From the cell containing the given text, extract its center point as (X, Y) coordinate. 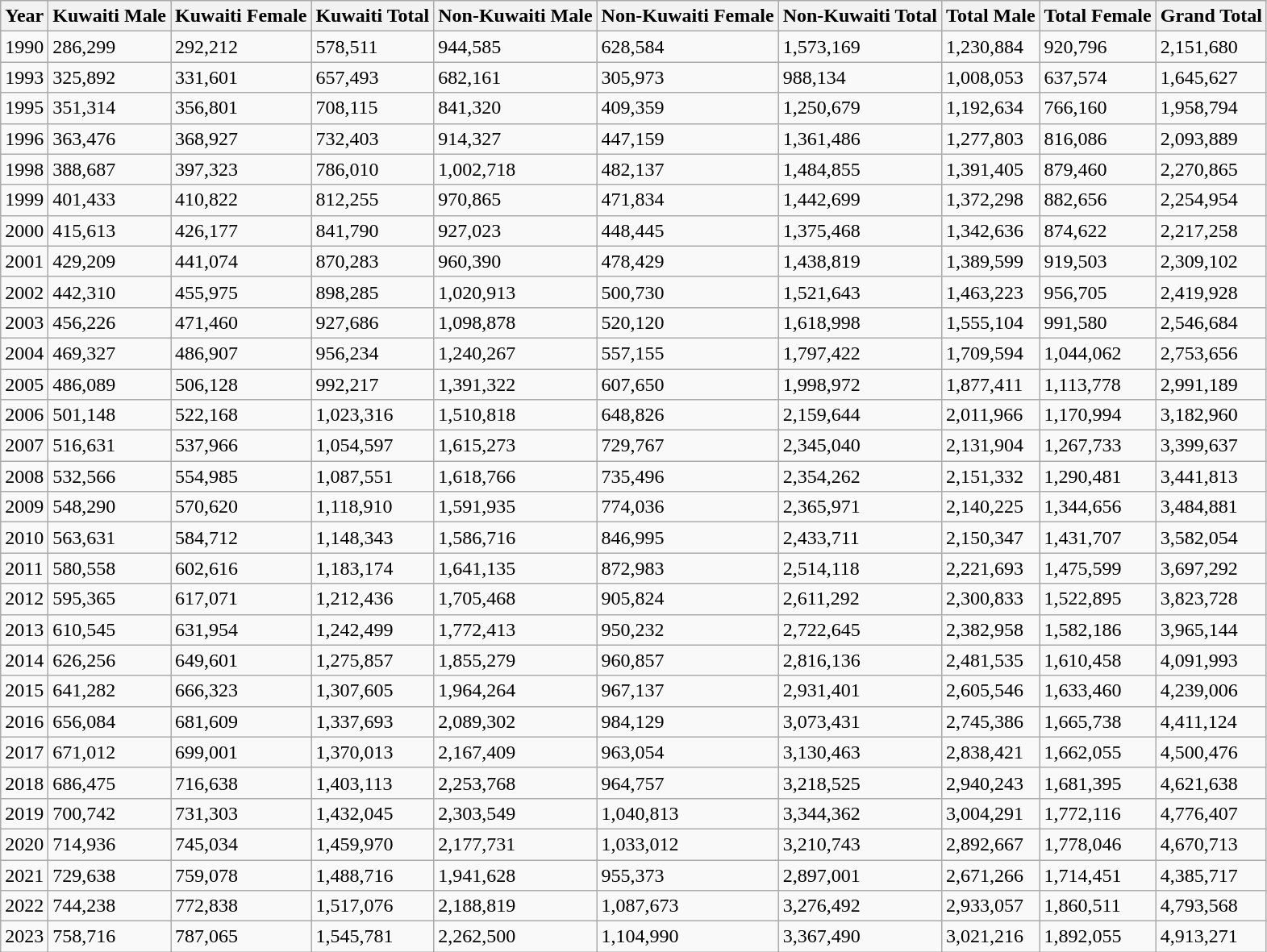
3,697,292 (1211, 568)
1,432,045 (373, 813)
2,722,645 (860, 630)
657,493 (373, 77)
2,838,421 (991, 752)
2001 (24, 261)
774,036 (687, 507)
963,054 (687, 752)
816,086 (1098, 139)
1,087,673 (687, 906)
1,521,643 (860, 292)
563,631 (110, 538)
1,008,053 (991, 77)
3,367,490 (860, 937)
870,283 (373, 261)
2,303,549 (515, 813)
1,964,264 (515, 691)
1,510,818 (515, 415)
991,580 (1098, 322)
905,824 (687, 599)
3,344,362 (860, 813)
2,816,136 (860, 660)
2,753,656 (1211, 353)
2,365,971 (860, 507)
1990 (24, 47)
2023 (24, 937)
846,995 (687, 538)
4,091,993 (1211, 660)
1,860,511 (1098, 906)
927,686 (373, 322)
716,638 (241, 783)
3,004,291 (991, 813)
4,776,407 (1211, 813)
708,115 (373, 108)
2,546,684 (1211, 322)
1,267,733 (1098, 446)
286,299 (110, 47)
1,475,599 (1098, 568)
2010 (24, 538)
1,033,012 (687, 844)
1993 (24, 77)
2,931,401 (860, 691)
984,129 (687, 721)
1,522,895 (1098, 599)
471,460 (241, 322)
927,023 (515, 231)
1,610,458 (1098, 660)
1,389,599 (991, 261)
1,391,405 (991, 169)
305,973 (687, 77)
964,757 (687, 783)
1,431,707 (1098, 538)
1,591,935 (515, 507)
469,327 (110, 353)
1998 (24, 169)
1,958,794 (1211, 108)
2005 (24, 385)
1,342,636 (991, 231)
950,232 (687, 630)
Total Male (991, 16)
992,217 (373, 385)
758,716 (110, 937)
1,044,062 (1098, 353)
4,385,717 (1211, 875)
2,270,865 (1211, 169)
1,230,884 (991, 47)
1,337,693 (373, 721)
580,558 (110, 568)
914,327 (515, 139)
426,177 (241, 231)
1,275,857 (373, 660)
631,954 (241, 630)
2,514,118 (860, 568)
2,433,711 (860, 538)
409,359 (687, 108)
2,011,966 (991, 415)
729,767 (687, 446)
2021 (24, 875)
1,370,013 (373, 752)
2011 (24, 568)
700,742 (110, 813)
1,375,468 (860, 231)
731,303 (241, 813)
2,671,266 (991, 875)
292,212 (241, 47)
1,459,970 (373, 844)
1,277,803 (991, 139)
447,159 (687, 139)
882,656 (1098, 200)
2022 (24, 906)
2,167,409 (515, 752)
506,128 (241, 385)
714,936 (110, 844)
2,150,347 (991, 538)
388,687 (110, 169)
1,118,910 (373, 507)
325,892 (110, 77)
1,403,113 (373, 783)
442,310 (110, 292)
2003 (24, 322)
681,609 (241, 721)
1,372,298 (991, 200)
1,709,594 (991, 353)
2,991,189 (1211, 385)
955,373 (687, 875)
397,323 (241, 169)
478,429 (687, 261)
1,002,718 (515, 169)
595,365 (110, 599)
628,584 (687, 47)
2,188,819 (515, 906)
1,665,738 (1098, 721)
2,217,258 (1211, 231)
2,221,693 (991, 568)
2,745,386 (991, 721)
602,616 (241, 568)
557,155 (687, 353)
578,511 (373, 47)
4,239,006 (1211, 691)
2,933,057 (991, 906)
1,615,273 (515, 446)
2016 (24, 721)
2,382,958 (991, 630)
1,586,716 (515, 538)
872,983 (687, 568)
Kuwaiti Male (110, 16)
1,633,460 (1098, 691)
1,104,990 (687, 937)
735,496 (687, 476)
2,177,731 (515, 844)
1,242,499 (373, 630)
648,826 (687, 415)
1,488,716 (373, 875)
2019 (24, 813)
2,300,833 (991, 599)
Non-Kuwaiti Female (687, 16)
1,170,994 (1098, 415)
1,855,279 (515, 660)
1,641,135 (515, 568)
3,823,728 (1211, 599)
1,545,781 (373, 937)
699,001 (241, 752)
2015 (24, 691)
1,797,422 (860, 353)
1,681,395 (1098, 783)
3,130,463 (860, 752)
4,913,271 (1211, 937)
1,040,813 (687, 813)
3,965,144 (1211, 630)
1999 (24, 200)
967,137 (687, 691)
682,161 (515, 77)
Grand Total (1211, 16)
1,714,451 (1098, 875)
1,517,076 (373, 906)
4,500,476 (1211, 752)
2,481,535 (991, 660)
772,838 (241, 906)
522,168 (241, 415)
2,093,889 (1211, 139)
363,476 (110, 139)
732,403 (373, 139)
2013 (24, 630)
1,307,605 (373, 691)
1,020,913 (515, 292)
2,254,954 (1211, 200)
501,148 (110, 415)
1,148,343 (373, 538)
2006 (24, 415)
3,218,525 (860, 783)
3,276,492 (860, 906)
584,712 (241, 538)
1995 (24, 108)
Kuwaiti Total (373, 16)
3,441,813 (1211, 476)
1,892,055 (1098, 937)
Total Female (1098, 16)
2002 (24, 292)
649,601 (241, 660)
617,071 (241, 599)
1,941,628 (515, 875)
786,010 (373, 169)
2017 (24, 752)
Non-Kuwaiti Male (515, 16)
626,256 (110, 660)
368,927 (241, 139)
532,566 (110, 476)
3,582,054 (1211, 538)
448,445 (687, 231)
Kuwaiti Female (241, 16)
3,073,431 (860, 721)
1,087,551 (373, 476)
1,212,436 (373, 599)
1,344,656 (1098, 507)
2,131,904 (991, 446)
1,463,223 (991, 292)
944,585 (515, 47)
2,611,292 (860, 599)
516,631 (110, 446)
500,730 (687, 292)
2,159,644 (860, 415)
1,772,413 (515, 630)
1,998,972 (860, 385)
1,361,486 (860, 139)
351,314 (110, 108)
554,985 (241, 476)
2000 (24, 231)
2,345,040 (860, 446)
1,250,679 (860, 108)
2,140,225 (991, 507)
874,622 (1098, 231)
2018 (24, 783)
729,638 (110, 875)
471,834 (687, 200)
429,209 (110, 261)
520,120 (687, 322)
1,192,634 (991, 108)
2020 (24, 844)
2,940,243 (991, 783)
2,897,001 (860, 875)
1,098,878 (515, 322)
671,012 (110, 752)
486,089 (110, 385)
898,285 (373, 292)
1,113,778 (1098, 385)
3,021,216 (991, 937)
548,290 (110, 507)
787,065 (241, 937)
1,877,411 (991, 385)
4,621,638 (1211, 783)
812,255 (373, 200)
Year (24, 16)
3,182,960 (1211, 415)
2007 (24, 446)
656,084 (110, 721)
3,399,637 (1211, 446)
2,309,102 (1211, 261)
970,865 (515, 200)
2,151,332 (991, 476)
1,705,468 (515, 599)
956,234 (373, 353)
2,151,680 (1211, 47)
1,054,597 (373, 446)
1,618,766 (515, 476)
766,160 (1098, 108)
1,582,186 (1098, 630)
2004 (24, 353)
960,390 (515, 261)
2014 (24, 660)
1,662,055 (1098, 752)
Non-Kuwaiti Total (860, 16)
1,618,998 (860, 322)
537,966 (241, 446)
331,601 (241, 77)
2,605,546 (991, 691)
2,262,500 (515, 937)
410,822 (241, 200)
919,503 (1098, 261)
960,857 (687, 660)
2012 (24, 599)
1,183,174 (373, 568)
2,354,262 (860, 476)
415,613 (110, 231)
956,705 (1098, 292)
1,438,819 (860, 261)
1,023,316 (373, 415)
2008 (24, 476)
4,670,713 (1211, 844)
482,137 (687, 169)
879,460 (1098, 169)
2,892,667 (991, 844)
2,253,768 (515, 783)
456,226 (110, 322)
356,801 (241, 108)
841,320 (515, 108)
1,442,699 (860, 200)
486,907 (241, 353)
744,238 (110, 906)
988,134 (860, 77)
1,484,855 (860, 169)
920,796 (1098, 47)
1,290,481 (1098, 476)
637,574 (1098, 77)
2009 (24, 507)
3,210,743 (860, 844)
1,391,322 (515, 385)
1,240,267 (515, 353)
401,433 (110, 200)
2,419,928 (1211, 292)
455,975 (241, 292)
666,323 (241, 691)
3,484,881 (1211, 507)
1,573,169 (860, 47)
1996 (24, 139)
745,034 (241, 844)
607,650 (687, 385)
610,545 (110, 630)
1,555,104 (991, 322)
686,475 (110, 783)
570,620 (241, 507)
1,778,046 (1098, 844)
1,645,627 (1211, 77)
2,089,302 (515, 721)
441,074 (241, 261)
4,793,568 (1211, 906)
1,772,116 (1098, 813)
4,411,124 (1211, 721)
841,790 (373, 231)
641,282 (110, 691)
759,078 (241, 875)
